Return [X, Y] of the center of cell containing provided text 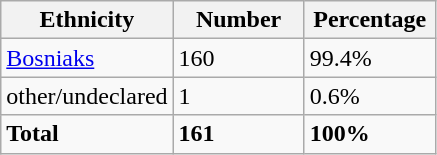
161 [238, 134]
other/undeclared [87, 96]
1 [238, 96]
Percentage [370, 20]
Number [238, 20]
0.6% [370, 96]
Bosniaks [87, 58]
Ethnicity [87, 20]
Total [87, 134]
160 [238, 58]
99.4% [370, 58]
100% [370, 134]
